Extract the (X, Y) coordinate from the center of the cell holding the provided text.  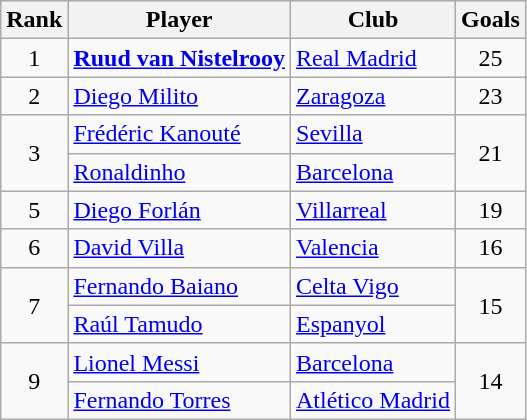
Frédéric Kanouté (180, 134)
Espanyol (374, 324)
Raúl Tamudo (180, 324)
Lionel Messi (180, 362)
Celta Vigo (374, 286)
Ronaldinho (180, 172)
23 (491, 96)
Real Madrid (374, 58)
Fernando Baiano (180, 286)
Player (180, 20)
25 (491, 58)
Ruud van Nistelrooy (180, 58)
Villarreal (374, 210)
16 (491, 248)
15 (491, 305)
3 (34, 153)
2 (34, 96)
Atlético Madrid (374, 400)
Diego Milito (180, 96)
Valencia (374, 248)
Club (374, 20)
5 (34, 210)
7 (34, 305)
Goals (491, 20)
1 (34, 58)
David Villa (180, 248)
14 (491, 381)
Diego Forlán (180, 210)
Zaragoza (374, 96)
Rank (34, 20)
21 (491, 153)
19 (491, 210)
Fernando Torres (180, 400)
Sevilla (374, 134)
6 (34, 248)
9 (34, 381)
